From the cell containing the given text, extract its center point as (x, y) coordinate. 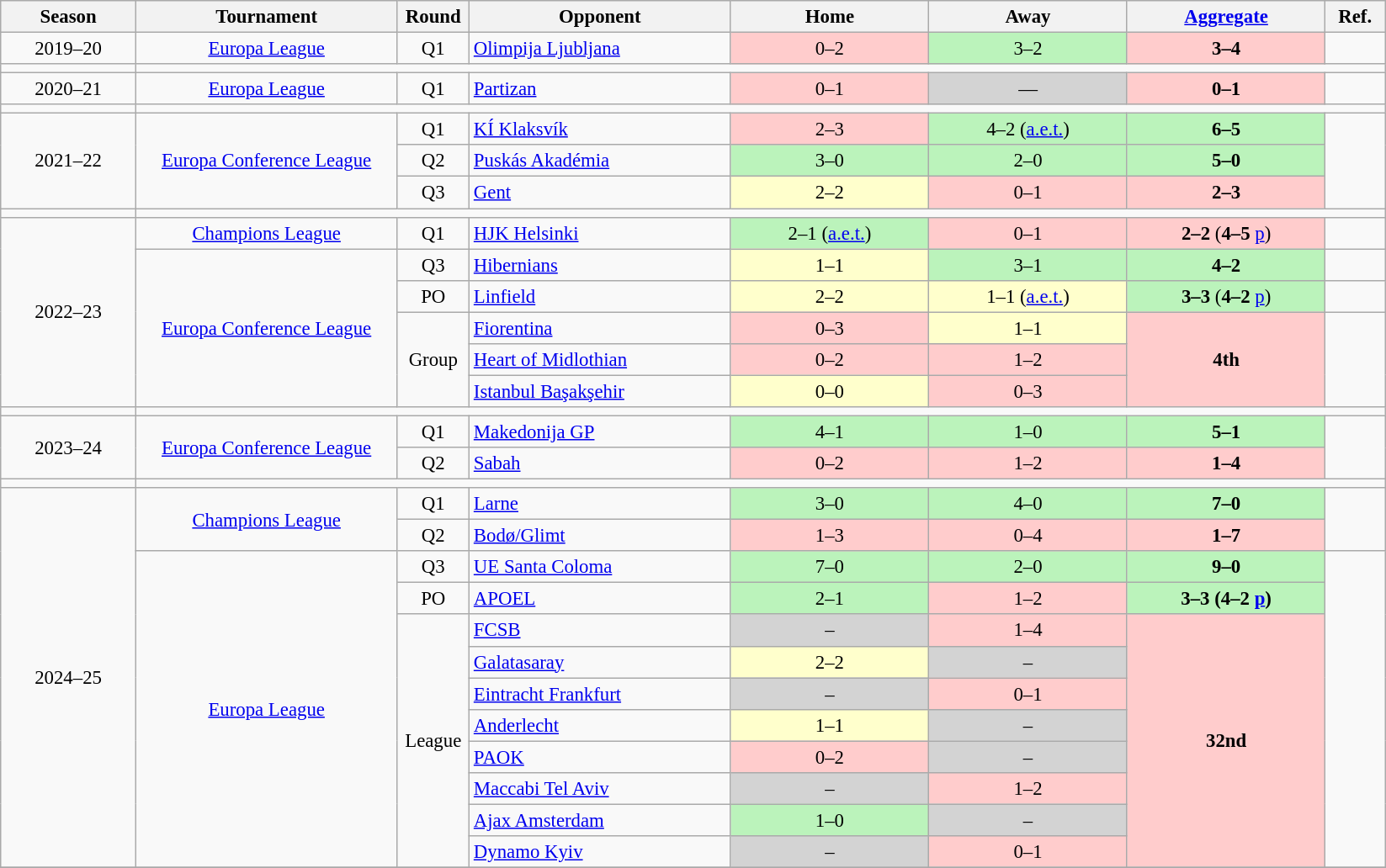
FCSB (601, 631)
Puskás Akadémia (601, 161)
Tournament (266, 17)
Group (433, 360)
Season (69, 17)
2–2 (4–5 p) (1226, 233)
KÍ Klaksvík (601, 130)
Dynamo Kyiv (601, 852)
4–0 (1028, 504)
0–4 (1028, 536)
4–2 (1226, 265)
3–1 (1028, 265)
4th (1226, 360)
League (433, 742)
2–1 (830, 599)
Galatasaray (601, 662)
Partizan (601, 89)
2020–21 (69, 89)
2019–20 (69, 49)
Eintracht Frankfurt (601, 694)
Olimpija Ljubljana (601, 49)
Larne (601, 504)
5–1 (1226, 431)
Gent (601, 193)
2021–22 (69, 161)
5–0 (1226, 161)
Makedonija GP (601, 431)
Istanbul Başakşehir (601, 391)
1–7 (1226, 536)
1–3 (830, 536)
Linfield (601, 296)
Maccabi Tel Aviv (601, 789)
APOEL (601, 599)
3–4 (1226, 49)
3–2 (1028, 49)
HJK Helsinki (601, 233)
Ajax Amsterdam (601, 820)
Fiorentina (601, 328)
Aggregate (1226, 17)
Opponent (601, 17)
2024–25 (69, 678)
Heart of Midlothian (601, 360)
0–0 (830, 391)
2023–24 (69, 447)
6–5 (1226, 130)
Hibernians (601, 265)
Round (433, 17)
Bodø/Glimt (601, 536)
— (1028, 89)
4–2 (a.e.t.) (1028, 130)
Away (1028, 17)
Anderlecht (601, 725)
PAOK (601, 757)
9–0 (1226, 567)
UE Santa Coloma (601, 567)
32nd (1226, 742)
Home (830, 17)
4–1 (830, 431)
Ref. (1355, 17)
1–1 (a.e.t.) (1028, 296)
Sabah (601, 463)
2022–23 (69, 312)
2–1 (a.e.t.) (830, 233)
